Find where the given text appears and provide that cell's center as (x, y) coordinate. 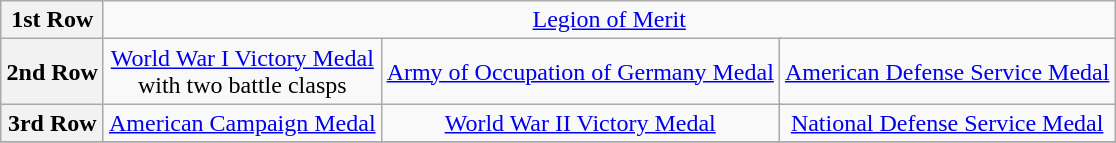
1st Row (52, 20)
American Campaign Medal (242, 123)
2nd Row (52, 72)
Army of Occupation of Germany Medal (580, 72)
World War II Victory Medal (580, 123)
World War I Victory Medal with two battle clasps (242, 72)
3rd Row (52, 123)
American Defense Service Medal (947, 72)
Legion of Merit (608, 20)
National Defense Service Medal (947, 123)
